Find where the given text appears and provide that cell's center as [X, Y] coordinate. 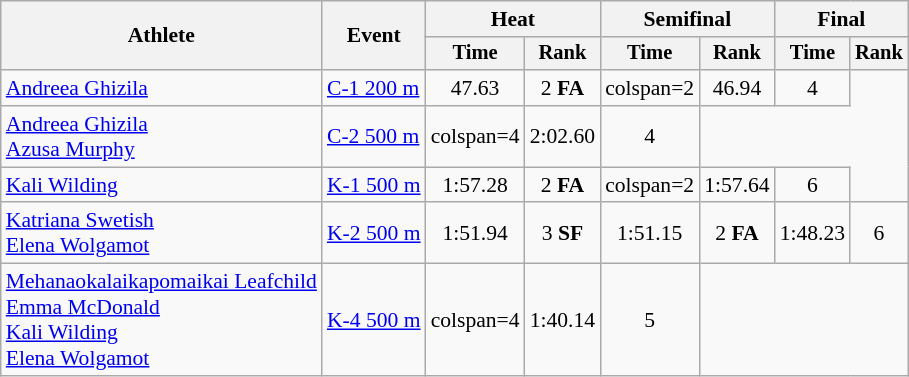
Mehanaokalaikapomaikai LeafchildEmma McDonaldKali WildingElena Wolgamot [162, 320]
Andreea Ghizila [162, 88]
K-4 500 m [374, 320]
Andreea GhizilaAzusa Murphy [162, 136]
1:51.94 [476, 234]
Katriana SwetishElena Wolgamot [162, 234]
46.94 [736, 88]
Kali Wilding [162, 185]
1:40.14 [562, 320]
C-1 200 m [374, 88]
1:48.23 [812, 234]
K-2 500 m [374, 234]
5 [650, 320]
1:57.28 [476, 185]
Heat [514, 19]
1:51.15 [650, 234]
1:57.64 [736, 185]
Semifinal [688, 19]
3 SF [562, 234]
Final [842, 19]
C-2 500 m [374, 136]
Athlete [162, 36]
47.63 [476, 88]
Event [374, 36]
K-1 500 m [374, 185]
2:02.60 [562, 136]
